Determine the [x, y] coordinate at the center of the cell enclosing the given text.  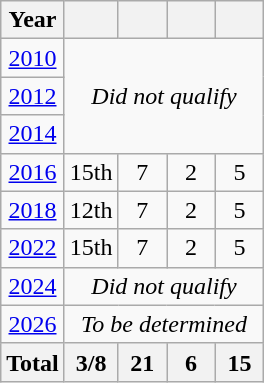
2026 [33, 324]
To be determined [164, 324]
3/8 [91, 362]
15 [240, 362]
6 [192, 362]
2014 [33, 134]
2012 [33, 96]
2018 [33, 210]
2010 [33, 58]
2016 [33, 172]
Year [33, 20]
12th [91, 210]
21 [142, 362]
2022 [33, 248]
2024 [33, 286]
Total [33, 362]
